Scan for the cell matching the given text and deliver its [x, y] coordinate at center. 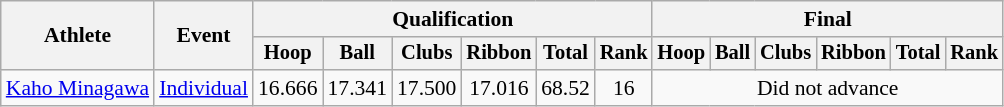
Qualification [452, 19]
17.341 [356, 88]
68.52 [566, 88]
Final [827, 19]
Individual [204, 88]
Event [204, 36]
16 [624, 88]
17.500 [426, 88]
16.666 [288, 88]
Kaho Minagawa [78, 88]
17.016 [498, 88]
Did not advance [827, 88]
Athlete [78, 36]
